Pinpoint the cell where the given text exists, returning its [X, Y] midpoint coordinate. 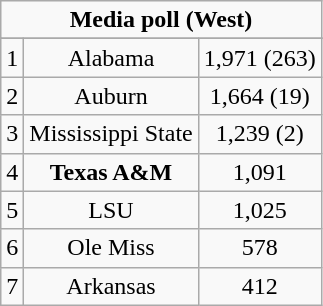
Texas A&M [111, 172]
Mississippi State [111, 134]
Ole Miss [111, 248]
Media poll (West) [162, 20]
4 [12, 172]
1,971 (263) [260, 58]
2 [12, 96]
6 [12, 248]
1,025 [260, 210]
LSU [111, 210]
Arkansas [111, 286]
7 [12, 286]
412 [260, 286]
3 [12, 134]
Alabama [111, 58]
1,091 [260, 172]
1,664 (19) [260, 96]
5 [12, 210]
578 [260, 248]
1,239 (2) [260, 134]
Auburn [111, 96]
1 [12, 58]
